For the text-containing cell, return its midpoint in [x, y] coordinate format. 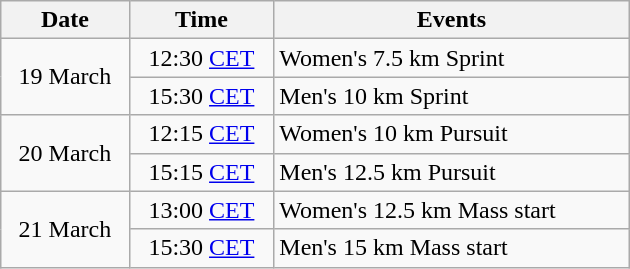
15:15 CET [202, 172]
Date [65, 20]
Time [202, 20]
Men's 10 km Sprint [452, 96]
Men's 15 km Mass start [452, 248]
Men's 12.5 km Pursuit [452, 172]
21 March [65, 229]
Women's 12.5 km Mass start [452, 210]
Events [452, 20]
Women's 10 km Pursuit [452, 134]
12:30 CET [202, 58]
Women's 7.5 km Sprint [452, 58]
20 March [65, 153]
19 March [65, 77]
13:00 CET [202, 210]
12:15 CET [202, 134]
